Return (x, y) of the center of cell containing provided text 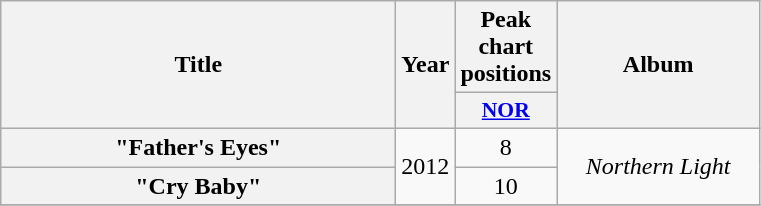
"Father's Eyes" (198, 147)
Peak chart positions (506, 47)
"Cry Baby" (198, 185)
Northern Light (658, 166)
Album (658, 65)
8 (506, 147)
10 (506, 185)
NOR (506, 111)
Title (198, 65)
Year (426, 65)
2012 (426, 166)
